Locate the cell with the specified text and output its (X, Y) center coordinate. 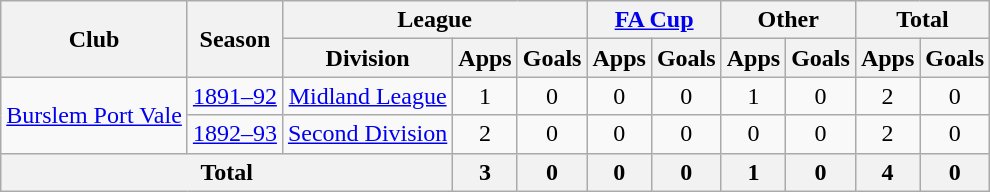
Club (94, 39)
1892–93 (234, 134)
Division (367, 58)
League (434, 20)
FA Cup (654, 20)
Other (788, 20)
Midland League (367, 96)
1891–92 (234, 96)
4 (887, 172)
3 (485, 172)
Season (234, 39)
Second Division (367, 134)
Burslem Port Vale (94, 115)
